Return the (X, Y) coordinate for the center point of the cell that contains the specified text.  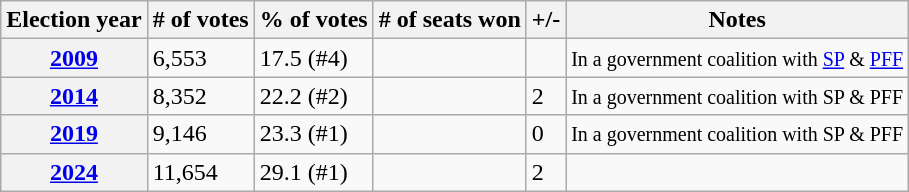
0 (546, 134)
2024 (74, 172)
Election year (74, 20)
23.3 (#1) (314, 134)
+/- (546, 20)
22.2 (#2) (314, 96)
2019 (74, 134)
Notes (738, 20)
11,654 (200, 172)
8,352 (200, 96)
29.1 (#1) (314, 172)
9,146 (200, 134)
2009 (74, 58)
17.5 (#4) (314, 58)
% of votes (314, 20)
2014 (74, 96)
# of votes (200, 20)
# of seats won (450, 20)
6,553 (200, 58)
